Return [X, Y] of the center of cell containing provided text 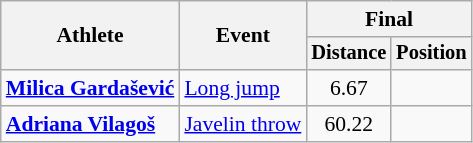
Athlete [90, 36]
60.22 [348, 124]
Event [242, 36]
6.67 [348, 88]
Adriana Vilagoš [90, 124]
Long jump [242, 88]
Milica Gardašević [90, 88]
Final [388, 19]
Distance [348, 54]
Position [431, 54]
Javelin throw [242, 124]
